Search for the cell housing the specified text and yield its (x, y) center coordinate. 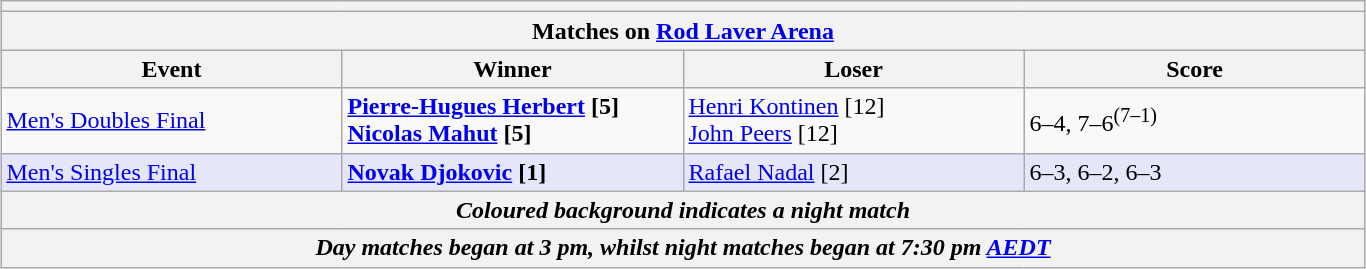
Score (1194, 69)
Rafael Nadal [2] (854, 172)
Loser (854, 69)
Event (172, 69)
Men's Doubles Final (172, 120)
Winner (512, 69)
Matches on Rod Laver Arena (683, 31)
Coloured background indicates a night match (683, 210)
Henri Kontinen [12] John Peers [12] (854, 120)
Novak Djokovic [1] (512, 172)
Day matches began at 3 pm, whilst night matches began at 7:30 pm AEDT (683, 248)
Pierre-Hugues Herbert [5] Nicolas Mahut [5] (512, 120)
6–4, 7–6(7–1) (1194, 120)
Men's Singles Final (172, 172)
6–3, 6–2, 6–3 (1194, 172)
